Detect which cell encompasses the target text, then output its (X, Y) center coordinate. 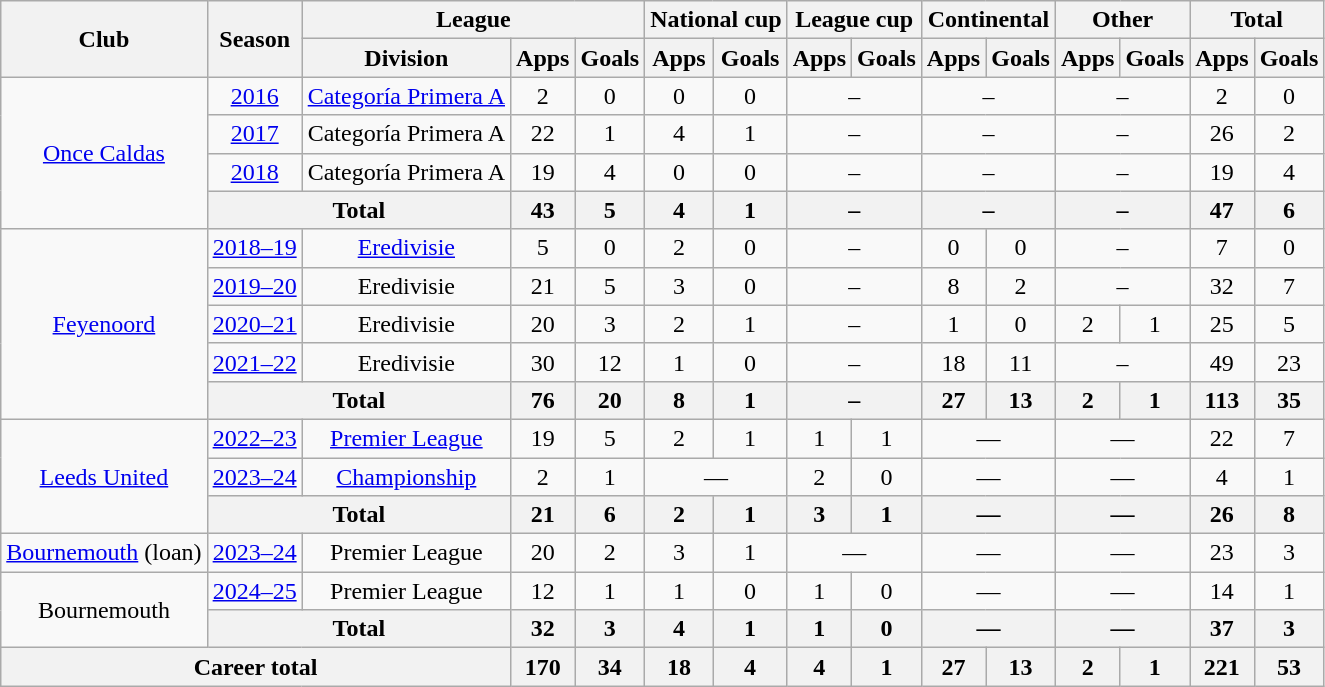
76 (543, 400)
Leeds United (104, 476)
League (474, 20)
170 (543, 667)
2017 (254, 134)
Other (1122, 20)
35 (1289, 400)
Career total (256, 667)
National cup (716, 20)
11 (1021, 362)
Season (254, 39)
Continental (988, 20)
League cup (854, 20)
2018 (254, 172)
47 (1222, 210)
53 (1289, 667)
2021–22 (254, 362)
43 (543, 210)
49 (1222, 362)
2022–23 (254, 438)
Feyenoord (104, 324)
2019–20 (254, 286)
2020–21 (254, 324)
34 (610, 667)
Club (104, 39)
2016 (254, 96)
Championship (406, 477)
2018–19 (254, 248)
25 (1222, 324)
Division (406, 58)
113 (1222, 400)
14 (1222, 591)
Bournemouth (loan) (104, 553)
Bournemouth (104, 610)
221 (1222, 667)
2024–25 (254, 591)
37 (1222, 629)
Once Caldas (104, 153)
30 (543, 362)
